Detect which cell encompasses the target text, then output its [X, Y] center coordinate. 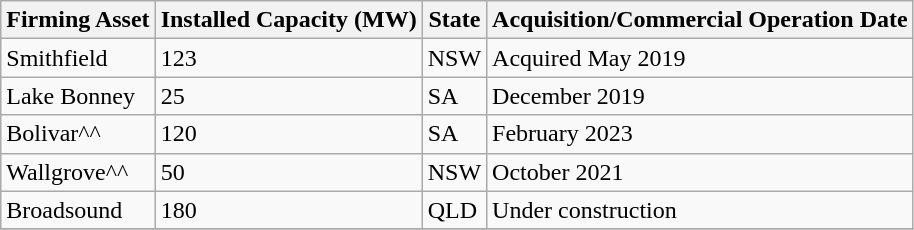
Broadsound [78, 210]
50 [288, 172]
Installed Capacity (MW) [288, 20]
Wallgrove^^ [78, 172]
123 [288, 58]
Acquisition/Commercial Operation Date [700, 20]
Acquired May 2019 [700, 58]
25 [288, 96]
Firming Asset [78, 20]
October 2021 [700, 172]
Under construction [700, 210]
Bolivar^^ [78, 134]
QLD [454, 210]
December 2019 [700, 96]
180 [288, 210]
120 [288, 134]
Smithfield [78, 58]
Lake Bonney [78, 96]
State [454, 20]
February 2023 [700, 134]
